Find where the given text appears and provide that cell's center as [x, y] coordinate. 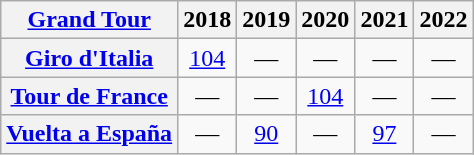
90 [266, 134]
Grand Tour [90, 20]
2021 [384, 20]
Vuelta a España [90, 134]
97 [384, 134]
Giro d'Italia [90, 58]
2018 [208, 20]
2019 [266, 20]
Tour de France [90, 96]
2020 [326, 20]
2022 [444, 20]
